Detect which cell encompasses the target text, then output its [X, Y] center coordinate. 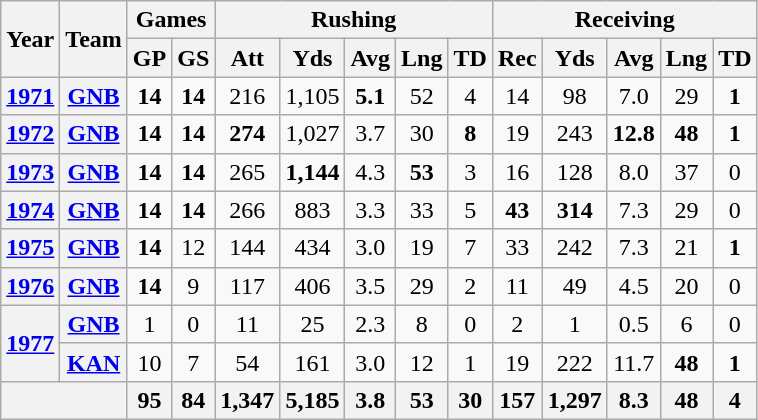
5 [470, 210]
3.8 [370, 400]
Team [94, 39]
5,185 [312, 400]
883 [312, 210]
84 [194, 400]
3.7 [370, 134]
0.5 [634, 324]
GS [194, 58]
25 [312, 324]
3.3 [370, 210]
2.3 [370, 324]
Att [248, 58]
161 [312, 362]
3.5 [370, 286]
43 [517, 210]
1974 [30, 210]
Receiving [624, 20]
KAN [94, 362]
9 [194, 286]
1972 [30, 134]
8.3 [634, 400]
117 [248, 286]
98 [574, 96]
52 [422, 96]
1,347 [248, 400]
434 [312, 248]
37 [686, 172]
16 [517, 172]
49 [574, 286]
222 [574, 362]
1971 [30, 96]
1975 [30, 248]
GP [149, 58]
1977 [30, 343]
1,297 [574, 400]
21 [686, 248]
266 [248, 210]
243 [574, 134]
1976 [30, 286]
6 [686, 324]
274 [248, 134]
7.0 [634, 96]
1973 [30, 172]
Year [30, 39]
128 [574, 172]
95 [149, 400]
Games [170, 20]
Rec [517, 58]
314 [574, 210]
1,105 [312, 96]
157 [517, 400]
4.5 [634, 286]
10 [149, 362]
Rushing [354, 20]
20 [686, 286]
144 [248, 248]
265 [248, 172]
8.0 [634, 172]
11.7 [634, 362]
406 [312, 286]
3 [470, 172]
242 [574, 248]
4.3 [370, 172]
12.8 [634, 134]
5.1 [370, 96]
1,144 [312, 172]
216 [248, 96]
54 [248, 362]
1,027 [312, 134]
